Pinpoint the cell where the given text exists, returning its (x, y) midpoint coordinate. 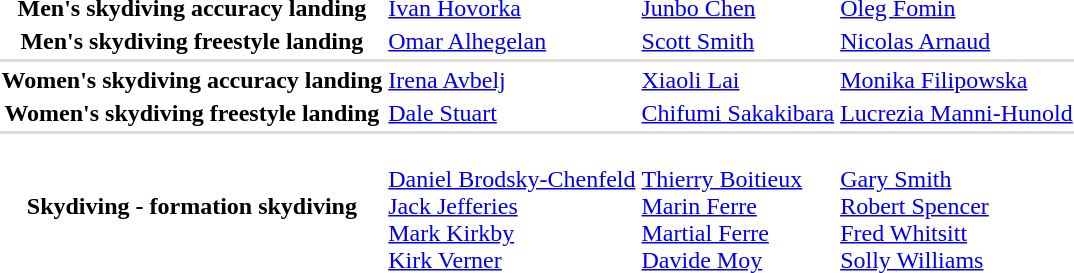
Women's skydiving accuracy landing (192, 80)
Dale Stuart (512, 113)
Irena Avbelj (512, 80)
Omar Alhegelan (512, 41)
Chifumi Sakakibara (738, 113)
Men's skydiving freestyle landing (192, 41)
Xiaoli Lai (738, 80)
Scott Smith (738, 41)
Women's skydiving freestyle landing (192, 113)
